Scan for the cell matching the given text and deliver its [x, y] coordinate at center. 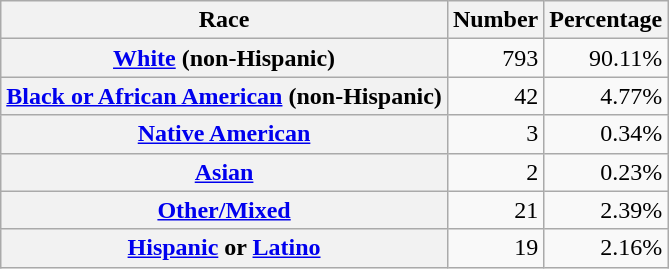
793 [495, 58]
Native American [224, 134]
Black or African American (non-Hispanic) [224, 96]
Number [495, 20]
Percentage [606, 20]
0.23% [606, 172]
Hispanic or Latino [224, 248]
90.11% [606, 58]
4.77% [606, 96]
Asian [224, 172]
3 [495, 134]
2.39% [606, 210]
42 [495, 96]
Race [224, 20]
21 [495, 210]
2 [495, 172]
White (non-Hispanic) [224, 58]
2.16% [606, 248]
0.34% [606, 134]
19 [495, 248]
Other/Mixed [224, 210]
